Determine the [x, y] coordinate at the center of the cell enclosing the given text.  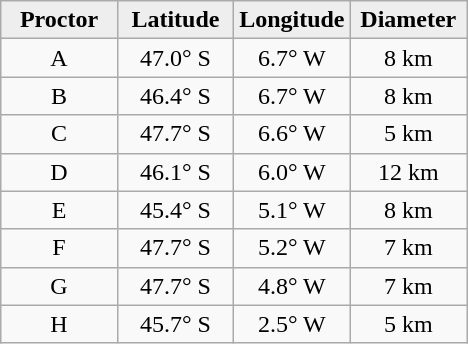
G [59, 286]
D [59, 172]
6.6° W [292, 134]
F [59, 248]
H [59, 324]
Longitude [292, 20]
Latitude [175, 20]
C [59, 134]
46.1° S [175, 172]
2.5° W [292, 324]
B [59, 96]
5.1° W [292, 210]
6.0° W [292, 172]
46.4° S [175, 96]
Diameter [408, 20]
Proctor [59, 20]
E [59, 210]
4.8° W [292, 286]
A [59, 58]
5.2° W [292, 248]
45.4° S [175, 210]
47.0° S [175, 58]
45.7° S [175, 324]
12 km [408, 172]
